Provide the (X, Y) coordinate of the cell's center where the given text is located.  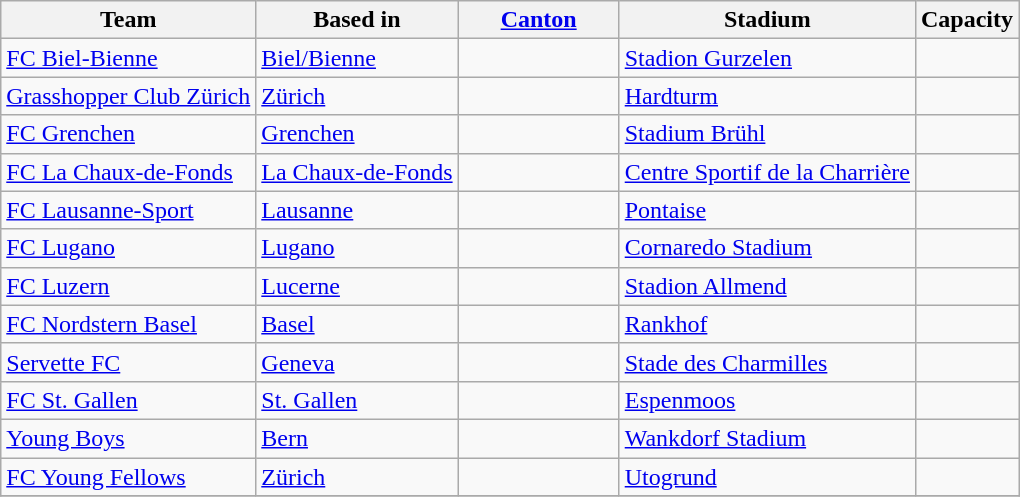
Rankhof (767, 324)
Lucerne (357, 286)
FC Lausanne-Sport (128, 210)
Bern (357, 438)
Stadion Gurzelen (767, 58)
FC Grenchen (128, 134)
FC Young Fellows (128, 477)
Stadium (767, 20)
FC Luzern (128, 286)
Cornaredo Stadium (767, 248)
Grenchen (357, 134)
Espenmoos (767, 400)
Servette FC (128, 362)
Team (128, 20)
Pontaise (767, 210)
Wankdorf Stadium (767, 438)
Basel (357, 324)
Geneva (357, 362)
La Chaux-de-Fonds (357, 172)
Stade des Charmilles (767, 362)
Lausanne (357, 210)
FC La Chaux-de-Fonds (128, 172)
Biel/Bienne (357, 58)
FC Biel-Bienne (128, 58)
Capacity (966, 20)
FC Lugano (128, 248)
Stadion Allmend (767, 286)
Centre Sportif de la Charrière (767, 172)
Based in (357, 20)
St. Gallen (357, 400)
Utogrund (767, 477)
FC Nordstern Basel (128, 324)
Stadium Brühl (767, 134)
Young Boys (128, 438)
Canton (538, 20)
Hardturm (767, 96)
Grasshopper Club Zürich (128, 96)
FC St. Gallen (128, 400)
Lugano (357, 248)
